Detect which cell encompasses the target text, then output its [x, y] center coordinate. 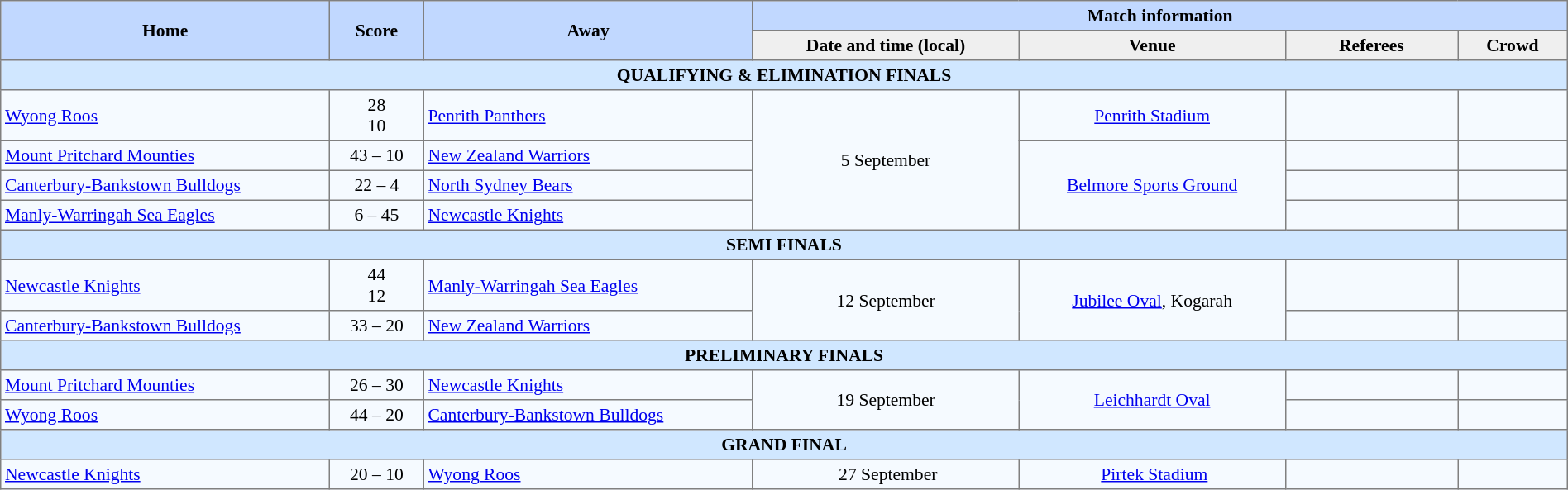
SEMI FINALS [784, 245]
12 September [886, 300]
Home [165, 31]
4412 [377, 285]
26 – 30 [377, 385]
Leichhardt Oval [1152, 400]
22 – 4 [377, 185]
33 – 20 [377, 326]
PRELIMINARY FINALS [784, 355]
Away [588, 31]
2810 [377, 116]
QUALIFYING & ELIMINATION FINALS [784, 75]
20 – 10 [377, 474]
Penrith Panthers [588, 116]
6 – 45 [377, 215]
North Sydney Bears [588, 185]
Referees [1371, 45]
Date and time (local) [886, 45]
44 – 20 [377, 415]
43 – 10 [377, 155]
27 September [886, 474]
Score [377, 31]
19 September [886, 400]
Match information [1159, 16]
Crowd [1513, 45]
Belmore Sports Ground [1152, 185]
Venue [1152, 45]
Penrith Stadium [1152, 116]
Pirtek Stadium [1152, 474]
Jubilee Oval, Kogarah [1152, 300]
GRAND FINAL [784, 445]
5 September [886, 160]
